Extract the (X, Y) coordinate from the center of the cell holding the provided text.  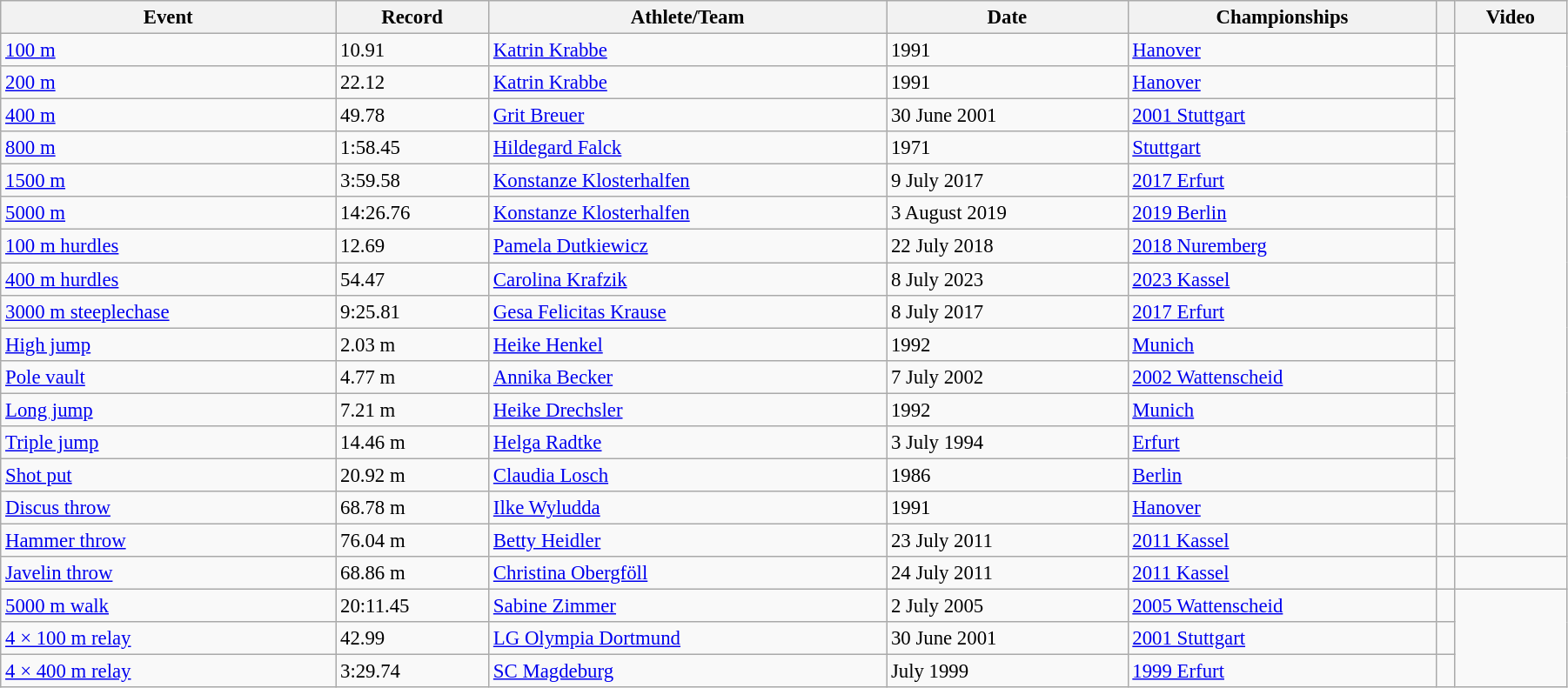
Carolina Krafzik (687, 279)
Championships (1283, 17)
High jump (169, 344)
Hildegard Falck (687, 148)
5000 m (169, 213)
8 July 2023 (1008, 279)
20:11.45 (412, 606)
Betty Heidler (687, 540)
July 1999 (1008, 671)
Record (412, 17)
Annika Becker (687, 377)
4.77 m (412, 377)
24 July 2011 (1008, 573)
2005 Wattenscheid (1283, 606)
2002 Wattenscheid (1283, 377)
2019 Berlin (1283, 213)
1500 m (169, 181)
Pamela Dutkiewicz (687, 246)
Pole vault (169, 377)
Javelin throw (169, 573)
68.86 m (412, 573)
20.92 m (412, 475)
Helga Radtke (687, 443)
Athlete/Team (687, 17)
7 July 2002 (1008, 377)
23 July 2011 (1008, 540)
1986 (1008, 475)
Grit Breuer (687, 116)
200 m (169, 83)
3:59.58 (412, 181)
5000 m walk (169, 606)
400 m (169, 116)
1:58.45 (412, 148)
Claudia Losch (687, 475)
Ilke Wyludda (687, 508)
Long jump (169, 410)
Gesa Felicitas Krause (687, 311)
12.69 (412, 246)
100 m hurdles (169, 246)
4 × 400 m relay (169, 671)
Heike Henkel (687, 344)
2.03 m (412, 344)
68.78 m (412, 508)
Sabine Zimmer (687, 606)
Shot put (169, 475)
Triple jump (169, 443)
4 × 100 m relay (169, 638)
3 August 2019 (1008, 213)
22.12 (412, 83)
800 m (169, 148)
Stuttgart (1283, 148)
Heike Drechsler (687, 410)
2 July 2005 (1008, 606)
Date (1008, 17)
9 July 2017 (1008, 181)
Event (169, 17)
Berlin (1283, 475)
2023 Kassel (1283, 279)
8 July 2017 (1008, 311)
1999 Erfurt (1283, 671)
54.47 (412, 279)
42.99 (412, 638)
Video (1511, 17)
Discus throw (169, 508)
10.91 (412, 50)
SC Magdeburg (687, 671)
14.46 m (412, 443)
2018 Nuremberg (1283, 246)
3:29.74 (412, 671)
1971 (1008, 148)
3000 m steeplechase (169, 311)
Hammer throw (169, 540)
400 m hurdles (169, 279)
LG Olympia Dortmund (687, 638)
22 July 2018 (1008, 246)
Erfurt (1283, 443)
3 July 1994 (1008, 443)
7.21 m (412, 410)
76.04 m (412, 540)
49.78 (412, 116)
Christina Obergföll (687, 573)
14:26.76 (412, 213)
9:25.81 (412, 311)
100 m (169, 50)
